Determine the (X, Y) coordinate at the center of the cell enclosing the given text.  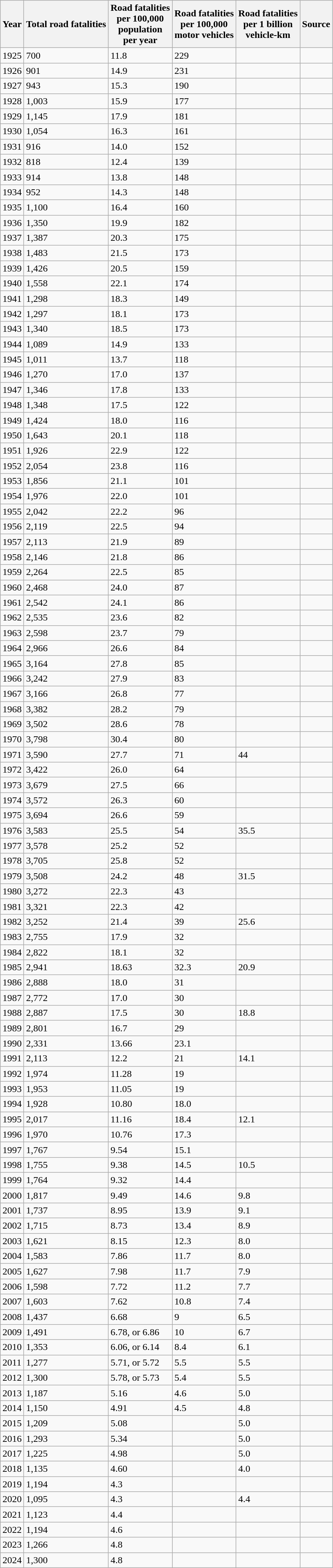
13.66 (140, 1043)
11.28 (140, 1074)
1,856 (66, 481)
16.4 (140, 207)
1987 (12, 998)
1,003 (66, 101)
12.1 (268, 1119)
26.3 (140, 800)
190 (204, 86)
818 (66, 162)
1,346 (66, 390)
3,694 (66, 815)
24.2 (140, 876)
1,621 (66, 1241)
3,252 (66, 922)
1964 (12, 648)
1931 (12, 147)
2019 (12, 1484)
1979 (12, 876)
19.9 (140, 222)
5.78, or 5.73 (140, 1378)
14.3 (140, 192)
1945 (12, 359)
1973 (12, 785)
1,298 (66, 299)
18.4 (204, 1119)
1,123 (66, 1514)
174 (204, 283)
78 (204, 724)
2,755 (66, 937)
1925 (12, 56)
1937 (12, 238)
1,270 (66, 375)
3,502 (66, 724)
3,422 (66, 770)
21.1 (140, 481)
2,772 (66, 998)
1,926 (66, 450)
2,054 (66, 466)
20.9 (268, 967)
89 (204, 542)
1941 (12, 299)
15.3 (140, 86)
1959 (12, 572)
1970 (12, 739)
1,209 (66, 1423)
1947 (12, 390)
1,225 (66, 1454)
2,598 (66, 633)
Year (12, 24)
14.1 (268, 1059)
1963 (12, 633)
1926 (12, 71)
1951 (12, 450)
1992 (12, 1074)
1,297 (66, 314)
18.3 (140, 299)
1,715 (66, 1226)
5.34 (140, 1439)
1,340 (66, 329)
83 (204, 678)
6.7 (268, 1332)
44 (268, 755)
13.4 (204, 1226)
1955 (12, 511)
3,508 (66, 876)
177 (204, 101)
1,054 (66, 131)
15.9 (140, 101)
1,089 (66, 344)
181 (204, 116)
1989 (12, 1028)
48 (204, 876)
4.60 (140, 1469)
139 (204, 162)
13.9 (204, 1211)
3,242 (66, 678)
35.5 (268, 831)
1939 (12, 268)
9.8 (268, 1195)
1977 (12, 846)
4.5 (204, 1408)
4.91 (140, 1408)
2014 (12, 1408)
1932 (12, 162)
10 (204, 1332)
3,321 (66, 906)
229 (204, 56)
5.4 (204, 1378)
Road fatalities per 100,000 motor vehicles (204, 24)
1928 (12, 101)
1994 (12, 1104)
1962 (12, 618)
96 (204, 511)
9.32 (140, 1180)
7.72 (140, 1287)
27.7 (140, 755)
2,264 (66, 572)
16.7 (140, 1028)
25.5 (140, 831)
1,387 (66, 238)
7.86 (140, 1256)
1978 (12, 861)
31 (204, 983)
1,100 (66, 207)
1,976 (66, 496)
182 (204, 222)
2017 (12, 1454)
1948 (12, 405)
1984 (12, 952)
1,558 (66, 283)
1,583 (66, 1256)
84 (204, 648)
1,737 (66, 1211)
1996 (12, 1134)
8.4 (204, 1347)
1986 (12, 983)
149 (204, 299)
1956 (12, 527)
159 (204, 268)
1946 (12, 375)
12.3 (204, 1241)
2020 (12, 1499)
2024 (12, 1560)
24.1 (140, 603)
6.68 (140, 1317)
1,598 (66, 1287)
1,293 (66, 1439)
1993 (12, 1089)
8.15 (140, 1241)
24.0 (140, 587)
5.16 (140, 1393)
11.05 (140, 1089)
1935 (12, 207)
3,798 (66, 739)
1,437 (66, 1317)
1933 (12, 177)
64 (204, 770)
18.8 (268, 1013)
2002 (12, 1226)
28.2 (140, 709)
1971 (12, 755)
14.0 (140, 147)
7.4 (268, 1302)
1954 (12, 496)
1,426 (66, 268)
9.38 (140, 1165)
1938 (12, 253)
1965 (12, 663)
8.73 (140, 1226)
23.7 (140, 633)
2013 (12, 1393)
39 (204, 922)
15.1 (204, 1150)
1,350 (66, 222)
2007 (12, 1302)
1975 (12, 815)
1,095 (66, 1499)
25.8 (140, 861)
2009 (12, 1332)
22.2 (140, 511)
1942 (12, 314)
2,119 (66, 527)
2,042 (66, 511)
Road fatalities per 1 billion vehicle-km (268, 24)
1,603 (66, 1302)
71 (204, 755)
1957 (12, 542)
6.5 (268, 1317)
4.98 (140, 1454)
1985 (12, 967)
1,817 (66, 1195)
30.4 (140, 739)
7.62 (140, 1302)
1990 (12, 1043)
3,382 (66, 709)
2,801 (66, 1028)
1,277 (66, 1362)
1,266 (66, 1545)
11.8 (140, 56)
13.8 (140, 177)
1,483 (66, 253)
12.2 (140, 1059)
Road fatalities per 100,000 population per year (140, 24)
27.5 (140, 785)
22.0 (140, 496)
6.78, or 6.86 (140, 1332)
25.6 (268, 922)
1,970 (66, 1134)
3,272 (66, 891)
700 (66, 56)
Source (316, 24)
2,017 (66, 1119)
1968 (12, 709)
14.4 (204, 1180)
20.1 (140, 435)
1949 (12, 420)
1,135 (66, 1469)
28.6 (140, 724)
1980 (12, 891)
2022 (12, 1530)
2,535 (66, 618)
22.1 (140, 283)
1991 (12, 1059)
1982 (12, 922)
1961 (12, 603)
2000 (12, 1195)
1930 (12, 131)
914 (66, 177)
1953 (12, 481)
1,424 (66, 420)
21.8 (140, 557)
2010 (12, 1347)
175 (204, 238)
901 (66, 71)
3,572 (66, 800)
23.6 (140, 618)
1940 (12, 283)
1,145 (66, 116)
2021 (12, 1514)
2,331 (66, 1043)
1983 (12, 937)
2011 (12, 1362)
231 (204, 71)
1976 (12, 831)
7.9 (268, 1271)
2016 (12, 1439)
2,966 (66, 648)
54 (204, 831)
1967 (12, 694)
1,928 (66, 1104)
82 (204, 618)
1,187 (66, 1393)
3,705 (66, 861)
1999 (12, 1180)
1,353 (66, 1347)
1998 (12, 1165)
9.54 (140, 1150)
3,166 (66, 694)
1974 (12, 800)
2,887 (66, 1013)
5.71, or 5.72 (140, 1362)
16.3 (140, 131)
1,150 (66, 1408)
2023 (12, 1545)
137 (204, 375)
8.95 (140, 1211)
1960 (12, 587)
6.1 (268, 1347)
21.4 (140, 922)
1958 (12, 557)
1,755 (66, 1165)
152 (204, 147)
66 (204, 785)
4.0 (268, 1469)
14.5 (204, 1165)
42 (204, 906)
1,974 (66, 1074)
2,542 (66, 603)
1,767 (66, 1150)
2,822 (66, 952)
9.1 (268, 1211)
21.5 (140, 253)
2015 (12, 1423)
31.5 (268, 876)
943 (66, 86)
1972 (12, 770)
1981 (12, 906)
1,011 (66, 359)
14.6 (204, 1195)
8.9 (268, 1226)
10.8 (204, 1302)
2,146 (66, 557)
7.7 (268, 1287)
2012 (12, 1378)
77 (204, 694)
21 (204, 1059)
3,578 (66, 846)
23.8 (140, 466)
20.3 (140, 238)
1950 (12, 435)
43 (204, 891)
1,953 (66, 1089)
1943 (12, 329)
Total road fatalities (66, 24)
2,468 (66, 587)
916 (66, 147)
2,888 (66, 983)
1,764 (66, 1180)
1936 (12, 222)
2001 (12, 1211)
27.8 (140, 663)
26.8 (140, 694)
10.5 (268, 1165)
1,643 (66, 435)
2004 (12, 1256)
1966 (12, 678)
5.08 (140, 1423)
12.4 (140, 162)
13.7 (140, 359)
1929 (12, 116)
3,583 (66, 831)
1997 (12, 1150)
6.06, or 6.14 (140, 1347)
1995 (12, 1119)
952 (66, 192)
10.80 (140, 1104)
2006 (12, 1287)
17.3 (204, 1134)
59 (204, 815)
80 (204, 739)
1927 (12, 86)
2018 (12, 1469)
26.0 (140, 770)
3,679 (66, 785)
1944 (12, 344)
22.9 (140, 450)
94 (204, 527)
7.98 (140, 1271)
27.9 (140, 678)
25.2 (140, 846)
1988 (12, 1013)
29 (204, 1028)
17.8 (140, 390)
87 (204, 587)
18.5 (140, 329)
1934 (12, 192)
11.16 (140, 1119)
11.2 (204, 1287)
21.9 (140, 542)
2005 (12, 1271)
1952 (12, 466)
3,590 (66, 755)
18.63 (140, 967)
20.5 (140, 268)
160 (204, 207)
161 (204, 131)
1,348 (66, 405)
3,164 (66, 663)
1969 (12, 724)
32.3 (204, 967)
2008 (12, 1317)
23.1 (204, 1043)
10.76 (140, 1134)
1,491 (66, 1332)
2003 (12, 1241)
60 (204, 800)
2,941 (66, 967)
9 (204, 1317)
1,627 (66, 1271)
9.49 (140, 1195)
